Detect which cell encompasses the target text, then output its (X, Y) center coordinate. 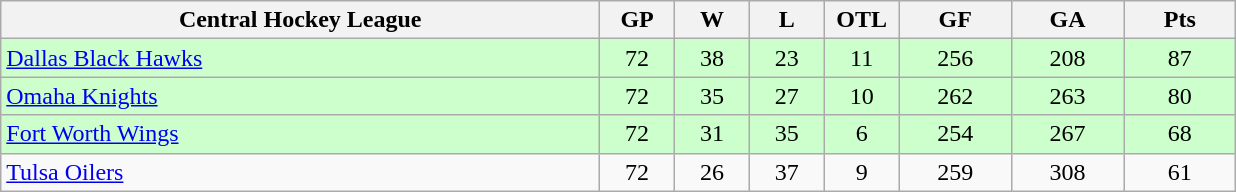
208 (1067, 58)
87 (1180, 58)
W (712, 20)
GP (638, 20)
26 (712, 172)
11 (862, 58)
27 (786, 96)
GF (955, 20)
31 (712, 134)
61 (1180, 172)
68 (1180, 134)
OTL (862, 20)
Tulsa Oilers (300, 172)
Fort Worth Wings (300, 134)
80 (1180, 96)
263 (1067, 96)
Pts (1180, 20)
262 (955, 96)
10 (862, 96)
38 (712, 58)
308 (1067, 172)
Omaha Knights (300, 96)
37 (786, 172)
Central Hockey League (300, 20)
259 (955, 172)
9 (862, 172)
6 (862, 134)
Dallas Black Hawks (300, 58)
256 (955, 58)
L (786, 20)
267 (1067, 134)
GA (1067, 20)
23 (786, 58)
254 (955, 134)
